For the text-containing cell, return its midpoint in (X, Y) coordinate format. 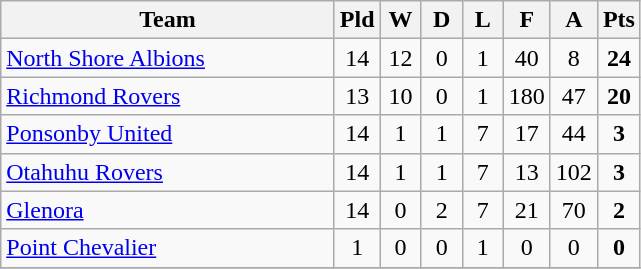
8 (574, 58)
Ponsonby United (168, 134)
Pld (357, 20)
47 (574, 96)
Otahuhu Rovers (168, 172)
10 (400, 96)
180 (526, 96)
Team (168, 20)
17 (526, 134)
W (400, 20)
44 (574, 134)
12 (400, 58)
21 (526, 210)
20 (618, 96)
L (482, 20)
102 (574, 172)
Point Chevalier (168, 248)
40 (526, 58)
North Shore Albions (168, 58)
A (574, 20)
Glenora (168, 210)
24 (618, 58)
70 (574, 210)
D (442, 20)
Richmond Rovers (168, 96)
Pts (618, 20)
F (526, 20)
